Scan for the cell matching the given text and deliver its (x, y) coordinate at center. 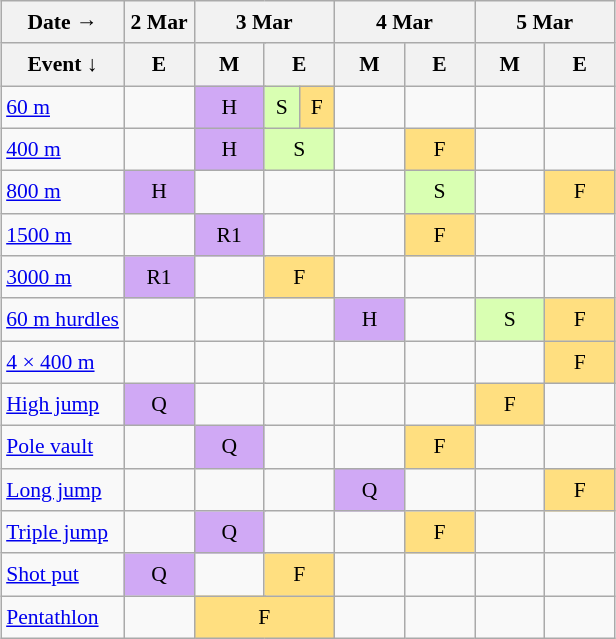
Triple jump (62, 532)
1500 m (62, 234)
High jump (62, 404)
60 m (62, 108)
60 m hurdles (62, 320)
800 m (62, 192)
3 Mar (264, 22)
2 Mar (159, 22)
5 Mar (545, 22)
Event ↓ (62, 64)
Date → (62, 22)
Shot put (62, 574)
4 × 400 m (62, 362)
4 Mar (404, 22)
Pentathlon (62, 618)
400 m (62, 150)
Long jump (62, 490)
Pole vault (62, 448)
3000 m (62, 278)
